Return the (x, y) coordinate for the center point of the cell that contains the specified text.  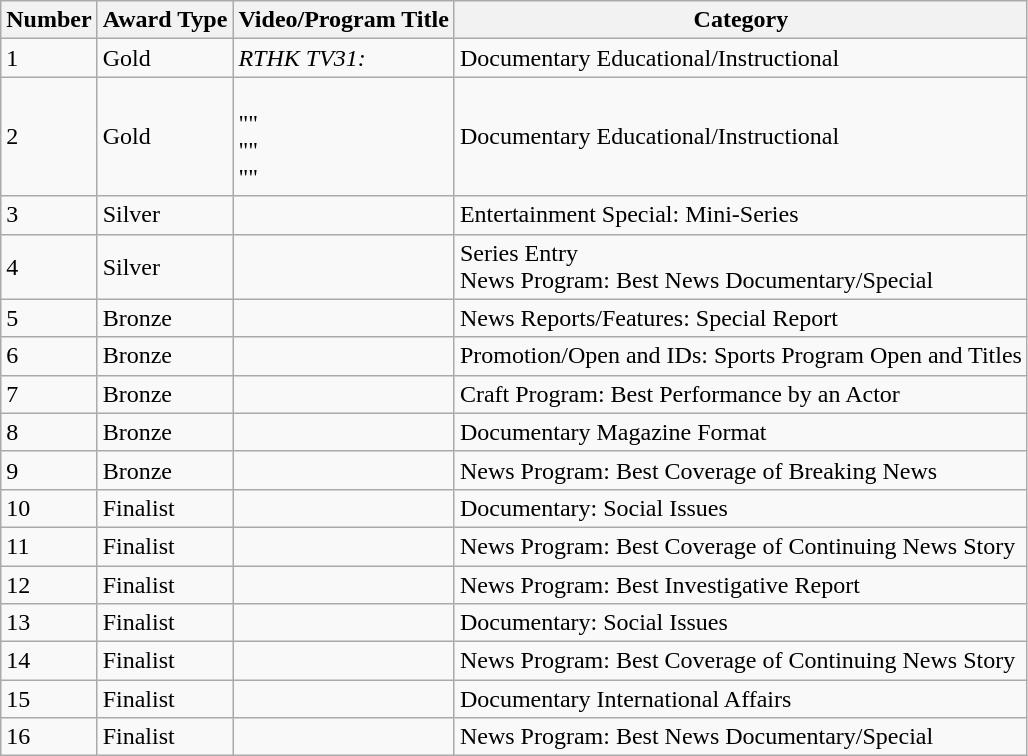
12 (49, 585)
6 (49, 356)
Promotion/Open and IDs: Sports Program Open and Titles (740, 356)
Documentary International Affairs (740, 699)
Number (49, 20)
Documentary Magazine Format (740, 432)
RTHK TV31: (344, 58)
News Reports/Features: Special Report (740, 318)
News Program: Best Coverage of Breaking News (740, 470)
Category (740, 20)
4 (49, 266)
5 (49, 318)
15 (49, 699)
9 (49, 470)
3 (49, 215)
Entertainment Special: Mini-Series (740, 215)
News Program: Best Investigative Report (740, 585)
10 (49, 508)
11 (49, 546)
Craft Program: Best Performance by an Actor (740, 394)
News Program: Best News Documentary/Special (740, 737)
Award Type (165, 20)
7 (49, 394)
13 (49, 623)
1 (49, 58)
8 (49, 432)
"""""" (344, 136)
14 (49, 661)
Series EntryNews Program: Best News Documentary/Special (740, 266)
2 (49, 136)
16 (49, 737)
Video/Program Title (344, 20)
